Pinpoint the cell where the given text exists, returning its [X, Y] midpoint coordinate. 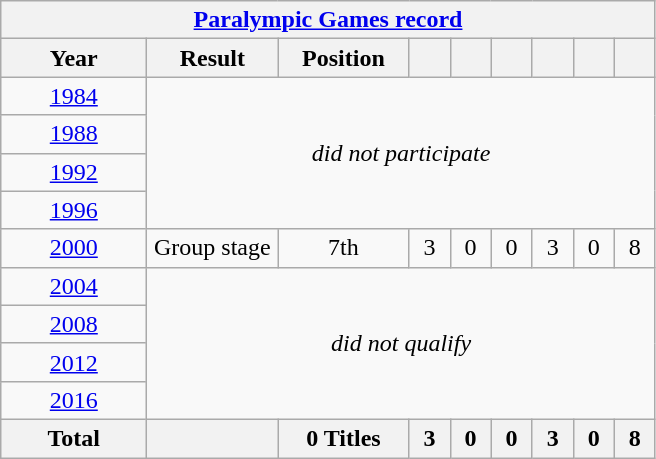
did not qualify [401, 343]
Total [74, 438]
2004 [74, 286]
7th [344, 248]
Position [344, 58]
Result [212, 58]
Group stage [212, 248]
1988 [74, 134]
2008 [74, 324]
did not participate [401, 153]
Year [74, 58]
2012 [74, 362]
1996 [74, 210]
Paralympic Games record [328, 20]
1992 [74, 172]
2000 [74, 248]
2016 [74, 400]
0 Titles [344, 438]
1984 [74, 96]
